Capture the cell that displays the provided text and extract its [x, y] central coordinate. 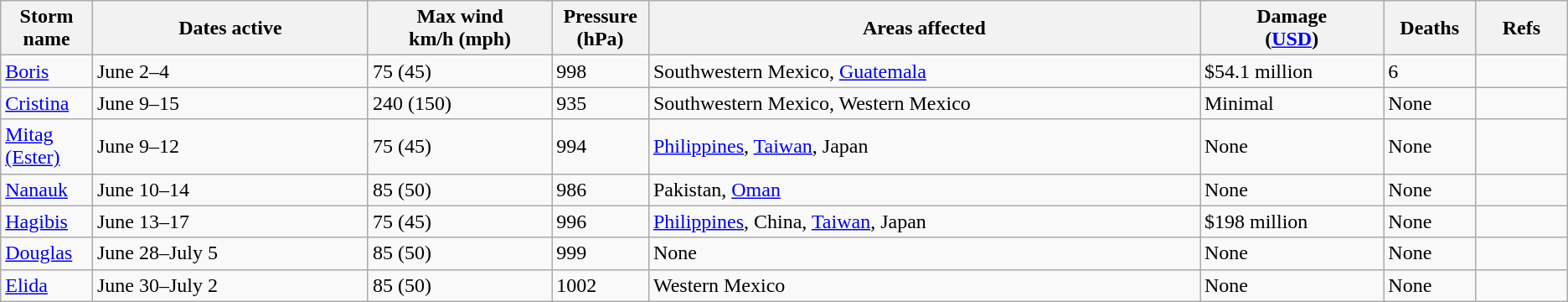
June 9–12 [230, 146]
June 30–July 2 [230, 285]
Dates active [230, 29]
935 [601, 103]
Cristina [47, 103]
Nanauk [47, 190]
Boris [47, 71]
Southwestern Mexico, Western Mexico [924, 103]
Western Mexico [924, 285]
1002 [601, 285]
994 [601, 146]
Areas affected [924, 29]
Pakistan, Oman [924, 190]
986 [601, 190]
Mitag (Ester) [47, 146]
June 9–15 [230, 103]
June 28–July 5 [230, 253]
240 (150) [459, 103]
Refs [1521, 29]
Philippines, China, Taiwan, Japan [924, 221]
June 13–17 [230, 221]
$198 million [1292, 221]
June 10–14 [230, 190]
Pressure(hPa) [601, 29]
998 [601, 71]
Elida [47, 285]
Southwestern Mexico, Guatemala [924, 71]
Storm name [47, 29]
Deaths [1430, 29]
Damage(USD) [1292, 29]
Minimal [1292, 103]
$54.1 million [1292, 71]
996 [601, 221]
Douglas [47, 253]
Philippines, Taiwan, Japan [924, 146]
6 [1430, 71]
June 2–4 [230, 71]
Max windkm/h (mph) [459, 29]
Hagibis [47, 221]
999 [601, 253]
